Pinpoint the cell where the given text exists, returning its (X, Y) midpoint coordinate. 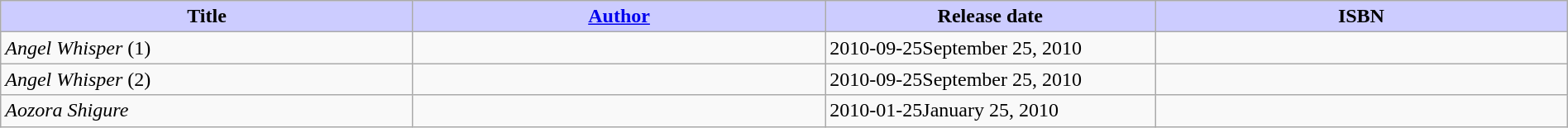
Title (207, 17)
Angel Whisper (2) (207, 79)
Aozora Shigure (207, 111)
Release date (991, 17)
Angel Whisper (1) (207, 48)
Author (619, 17)
2010-01-25January 25, 2010 (991, 111)
ISBN (1361, 17)
